Determine the [X, Y] coordinate at the center of the cell enclosing the given text.  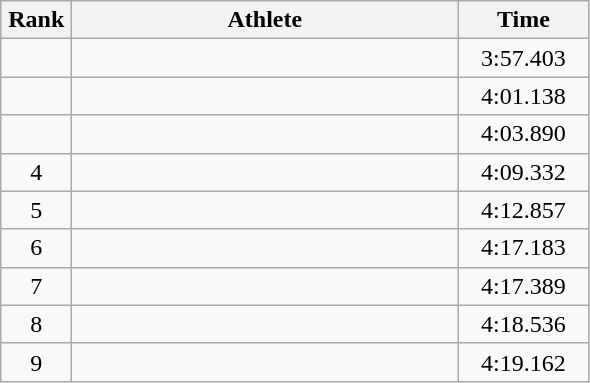
7 [36, 286]
4:09.332 [524, 172]
4:17.183 [524, 248]
3:57.403 [524, 58]
4:03.890 [524, 134]
8 [36, 324]
9 [36, 362]
Athlete [265, 20]
5 [36, 210]
Rank [36, 20]
4:17.389 [524, 286]
4:01.138 [524, 96]
6 [36, 248]
4 [36, 172]
4:18.536 [524, 324]
4:19.162 [524, 362]
Time [524, 20]
4:12.857 [524, 210]
